Search for the cell housing the specified text and yield its [X, Y] center coordinate. 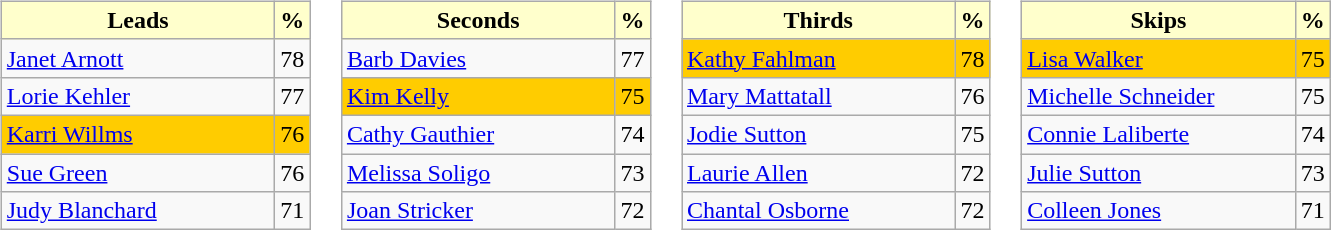
Sue Green [138, 173]
Kim Kelly [478, 96]
Thirds [819, 20]
Joan Stricker [478, 211]
Michelle Schneider [1159, 96]
Barb Davies [478, 58]
Laurie Allen [819, 173]
Seconds [478, 20]
Colleen Jones [1159, 211]
Mary Mattatall [819, 96]
Connie Laliberte [1159, 134]
Judy Blanchard [138, 211]
Karri Willms [138, 134]
Cathy Gauthier [478, 134]
Jodie Sutton [819, 134]
Janet Arnott [138, 58]
Kathy Fahlman [819, 58]
Leads [138, 20]
Melissa Soligo [478, 173]
Lorie Kehler [138, 96]
Lisa Walker [1159, 58]
Chantal Osborne [819, 211]
Skips [1159, 20]
Julie Sutton [1159, 173]
